Determine the (x, y) coordinate at the center of the cell enclosing the given text.  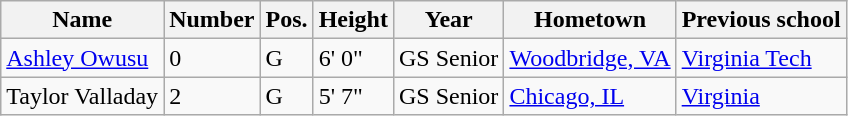
Hometown (590, 20)
Number (212, 20)
Pos. (286, 20)
0 (212, 58)
2 (212, 96)
5' 7" (353, 96)
Woodbridge, VA (590, 58)
Year (448, 20)
Virginia (761, 96)
Taylor Valladay (82, 96)
Chicago, IL (590, 96)
6' 0" (353, 58)
Virginia Tech (761, 58)
Name (82, 20)
Ashley Owusu (82, 58)
Previous school (761, 20)
Height (353, 20)
